Find where the given text appears and provide that cell's center as (X, Y) coordinate. 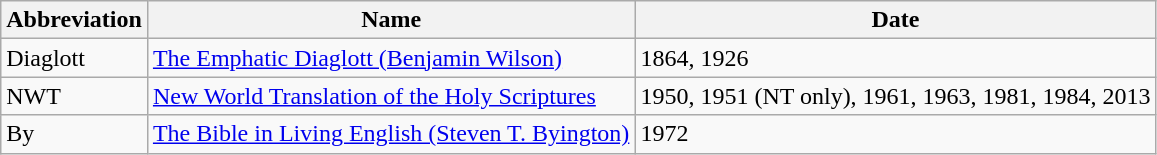
The Emphatic Diaglott (Benjamin Wilson) (390, 58)
Date (896, 20)
The Bible in Living English (Steven T. Byington) (390, 134)
1950, 1951 (NT only), 1961, 1963, 1981, 1984, 2013 (896, 96)
New World Translation of the Holy Scriptures (390, 96)
NWT (74, 96)
1864, 1926 (896, 58)
1972 (896, 134)
Name (390, 20)
Diaglott (74, 58)
Abbreviation (74, 20)
By (74, 134)
